Locate the cell with the specified text and output its (x, y) center coordinate. 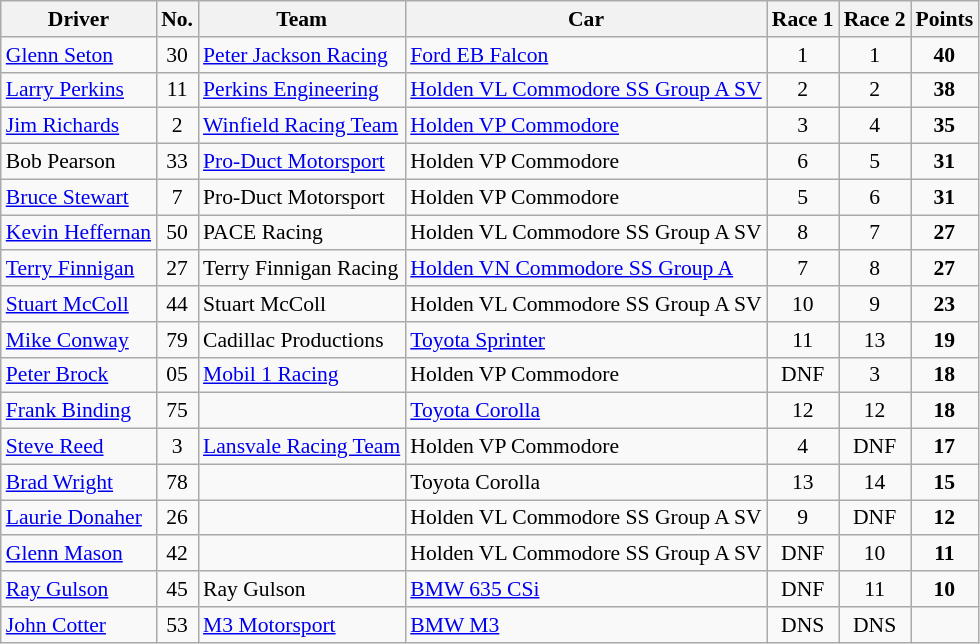
Driver (78, 19)
Terry Finnigan (78, 269)
Holden VN Commodore SS Group A (586, 269)
John Cotter (78, 625)
M3 Motorsport (302, 625)
PACE Racing (302, 233)
40 (944, 55)
Car (586, 19)
75 (177, 411)
Peter Brock (78, 375)
33 (177, 162)
Steve Reed (78, 447)
Glenn Mason (78, 554)
BMW 635 CSi (586, 589)
Laurie Donaher (78, 518)
Toyota Sprinter (586, 340)
Glenn Seton (78, 55)
42 (177, 554)
79 (177, 340)
15 (944, 482)
Mobil 1 Racing (302, 375)
Brad Wright (78, 482)
Points (944, 19)
05 (177, 375)
Race 1 (803, 19)
78 (177, 482)
Cadillac Productions (302, 340)
Bruce Stewart (78, 197)
Ford EB Falcon (586, 55)
Jim Richards (78, 126)
14 (875, 482)
Kevin Heffernan (78, 233)
Mike Conway (78, 340)
45 (177, 589)
44 (177, 304)
Peter Jackson Racing (302, 55)
Winfield Racing Team (302, 126)
No. (177, 19)
Bob Pearson (78, 162)
38 (944, 90)
Lansvale Racing Team (302, 447)
Race 2 (875, 19)
26 (177, 518)
23 (944, 304)
30 (177, 55)
Frank Binding (78, 411)
53 (177, 625)
Team (302, 19)
Perkins Engineering (302, 90)
35 (944, 126)
50 (177, 233)
17 (944, 447)
Larry Perkins (78, 90)
Terry Finnigan Racing (302, 269)
BMW M3 (586, 625)
19 (944, 340)
